Output the (X, Y) coordinate of the center of the cell containing the given text.  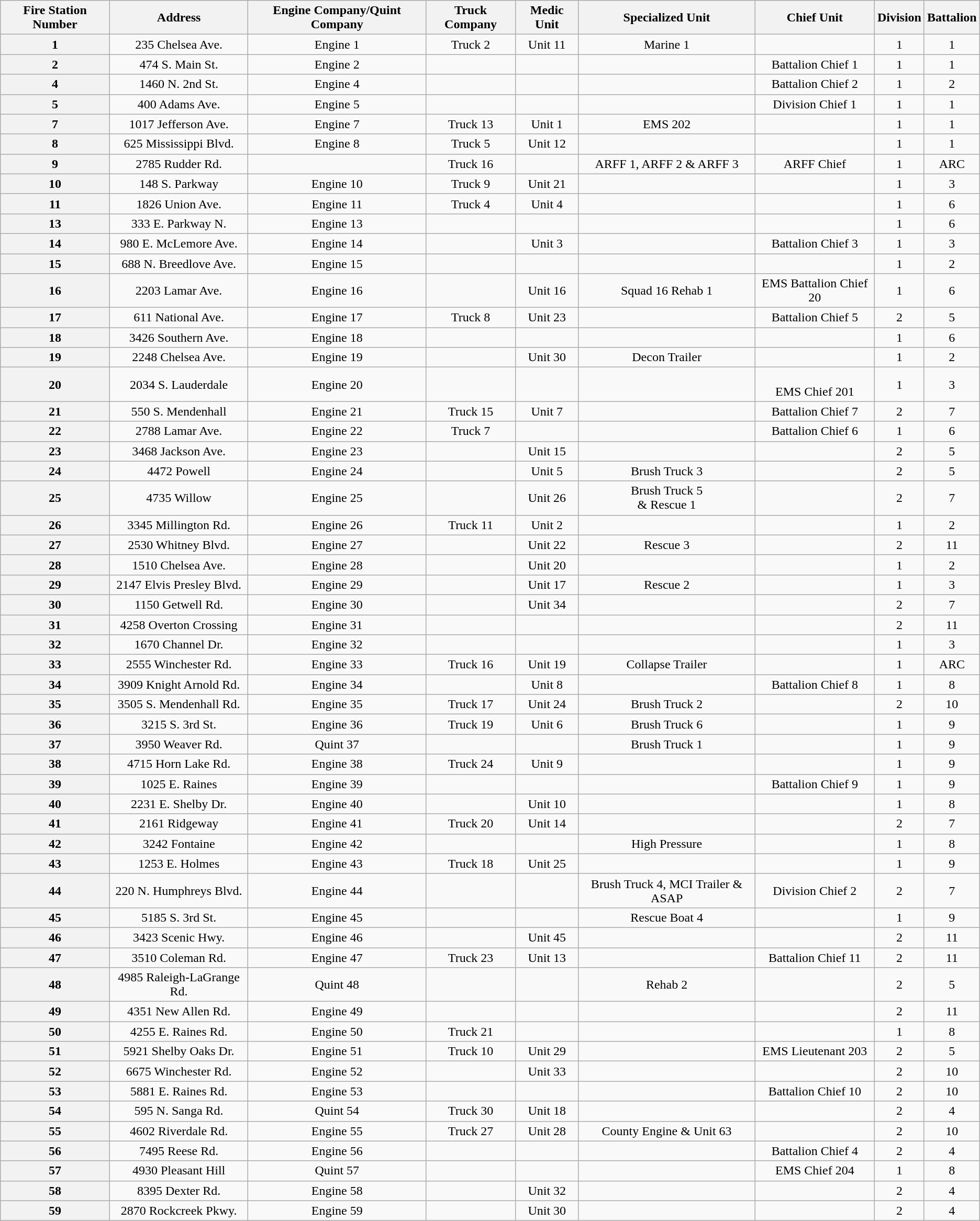
48 (55, 985)
4255 E. Raines Rd. (179, 1032)
1510 Chelsea Ave. (179, 565)
Unit 19 (547, 665)
Engine 35 (337, 704)
474 S. Main St. (179, 64)
45 (55, 917)
38 (55, 764)
Engine 34 (337, 685)
Unit 16 (547, 291)
1826 Union Ave. (179, 204)
400 Adams Ave. (179, 104)
41 (55, 824)
Quint 57 (337, 1171)
5185 S. 3rd St. (179, 917)
20 (55, 384)
Engine 15 (337, 263)
1253 E. Holmes (179, 864)
40 (55, 804)
Unit 17 (547, 585)
1017 Jefferson Ave. (179, 124)
Engine 49 (337, 1012)
Engine 42 (337, 844)
Brush Truck 6 (667, 724)
27 (55, 545)
Engine 59 (337, 1211)
Truck 30 (471, 1111)
Unit 14 (547, 824)
Unit 34 (547, 604)
58 (55, 1191)
Battalion Chief 7 (815, 411)
3505 S. Mendenhall Rd. (179, 704)
Engine 14 (337, 243)
Unit 15 (547, 451)
EMS Battalion Chief 20 (815, 291)
56 (55, 1151)
Engine 1 (337, 44)
4735 Willow (179, 498)
ARFF 1, ARFF 2 & ARFF 3 (667, 164)
Unit 33 (547, 1071)
Battalion Chief 4 (815, 1151)
57 (55, 1171)
Unit 1 (547, 124)
51 (55, 1051)
Engine 50 (337, 1032)
59 (55, 1211)
Truck 18 (471, 864)
Engine 38 (337, 764)
Medic Unit (547, 18)
High Pressure (667, 844)
Truck 4 (471, 204)
Address (179, 18)
Truck 5 (471, 144)
Engine 31 (337, 624)
49 (55, 1012)
4985 Raleigh-LaGrange Rd. (179, 985)
Unit 2 (547, 525)
3426 Southern Ave. (179, 338)
Engine 43 (337, 864)
Engine 5 (337, 104)
53 (55, 1091)
Truck 20 (471, 824)
EMS Lieutenant 203 (815, 1051)
2203 Lamar Ave. (179, 291)
Quint 54 (337, 1111)
Battalion Chief 9 (815, 784)
22 (55, 431)
Truck 24 (471, 764)
3345 Millington Rd. (179, 525)
Truck 19 (471, 724)
Truck 7 (471, 431)
34 (55, 685)
688 N. Breedlove Ave. (179, 263)
25 (55, 498)
Engine 19 (337, 357)
3215 S. 3rd St. (179, 724)
Engine 56 (337, 1151)
Engine 58 (337, 1191)
Unit 45 (547, 937)
Engine 25 (337, 498)
46 (55, 937)
Truck 13 (471, 124)
29 (55, 585)
Unit 22 (547, 545)
Truck 17 (471, 704)
Engine Company/Quint Company (337, 18)
Division (899, 18)
Brush Truck 5& Rescue 1 (667, 498)
Engine 44 (337, 891)
3510 Coleman Rd. (179, 957)
Battalion Chief 5 (815, 318)
Squad 16 Rehab 1 (667, 291)
23 (55, 451)
1150 Getwell Rd. (179, 604)
Engine 4 (337, 84)
Unit 7 (547, 411)
35 (55, 704)
Engine 24 (337, 471)
Unit 10 (547, 804)
ARFF Chief (815, 164)
14 (55, 243)
Engine 33 (337, 665)
Marine 1 (667, 44)
Engine 52 (337, 1071)
Unit 8 (547, 685)
Unit 29 (547, 1051)
31 (55, 624)
5881 E. Raines Rd. (179, 1091)
Engine 11 (337, 204)
Truck 10 (471, 1051)
Engine 53 (337, 1091)
4930 Pleasant Hill (179, 1171)
Engine 22 (337, 431)
Unit 11 (547, 44)
Truck 21 (471, 1032)
3950 Weaver Rd. (179, 744)
Unit 26 (547, 498)
Unit 12 (547, 144)
Rescue Boat 4 (667, 917)
33 (55, 665)
2785 Rudder Rd. (179, 164)
1025 E. Raines (179, 784)
Rehab 2 (667, 985)
2248 Chelsea Ave. (179, 357)
Rescue 2 (667, 585)
Brush Truck 3 (667, 471)
EMS Chief 204 (815, 1171)
Engine 20 (337, 384)
3909 Knight Arnold Rd. (179, 685)
Unit 28 (547, 1131)
625 Mississippi Blvd. (179, 144)
4351 New Allen Rd. (179, 1012)
50 (55, 1032)
Engine 45 (337, 917)
Unit 21 (547, 184)
Engine 27 (337, 545)
Engine 36 (337, 724)
Engine 28 (337, 565)
37 (55, 744)
Unit 18 (547, 1111)
Truck 2 (471, 44)
Truck 11 (471, 525)
2530 Whitney Blvd. (179, 545)
2555 Winchester Rd. (179, 665)
Engine 10 (337, 184)
55 (55, 1131)
5921 Shelby Oaks Dr. (179, 1051)
Unit 24 (547, 704)
Engine 16 (337, 291)
Unit 5 (547, 471)
2788 Lamar Ave. (179, 431)
Battalion Chief 8 (815, 685)
Quint 48 (337, 985)
2161 Ridgeway (179, 824)
3242 Fontaine (179, 844)
611 National Ave. (179, 318)
Collapse Trailer (667, 665)
595 N. Sanga Rd. (179, 1111)
Unit 32 (547, 1191)
2231 E. Shelby Dr. (179, 804)
Fire Station Number (55, 18)
Engine 39 (337, 784)
2870 Rockcreek Pkwy. (179, 1211)
Decon Trailer (667, 357)
Engine 55 (337, 1131)
32 (55, 645)
2147 Elvis Presley Blvd. (179, 585)
Engine 21 (337, 411)
Truck 23 (471, 957)
Division Chief 1 (815, 104)
24 (55, 471)
Unit 13 (547, 957)
Unit 6 (547, 724)
4602 Riverdale Rd. (179, 1131)
235 Chelsea Ave. (179, 44)
19 (55, 357)
Engine 7 (337, 124)
17 (55, 318)
Unit 25 (547, 864)
Truck 15 (471, 411)
15 (55, 263)
Engine 18 (337, 338)
Battalion Chief 6 (815, 431)
Battalion Chief 10 (815, 1091)
52 (55, 1071)
Chief Unit (815, 18)
3423 Scenic Hwy. (179, 937)
1460 N. 2nd St. (179, 84)
550 S. Mendenhall (179, 411)
County Engine & Unit 63 (667, 1131)
Brush Truck 1 (667, 744)
21 (55, 411)
1670 Channel Dr. (179, 645)
30 (55, 604)
36 (55, 724)
Engine 46 (337, 937)
Engine 51 (337, 1051)
Truck 8 (471, 318)
EMS Chief 201 (815, 384)
Engine 13 (337, 223)
Engine 29 (337, 585)
Engine 17 (337, 318)
4258 Overton Crossing (179, 624)
Engine 8 (337, 144)
Rescue 3 (667, 545)
2034 S. Lauderdale (179, 384)
Truck Company (471, 18)
Unit 20 (547, 565)
Engine 41 (337, 824)
Brush Truck 2 (667, 704)
Truck 9 (471, 184)
Engine 47 (337, 957)
148 S. Parkway (179, 184)
7495 Reese Rd. (179, 1151)
47 (55, 957)
980 E. McLemore Ave. (179, 243)
Unit 23 (547, 318)
28 (55, 565)
Engine 26 (337, 525)
3468 Jackson Ave. (179, 451)
54 (55, 1111)
16 (55, 291)
Battalion (952, 18)
Quint 37 (337, 744)
Unit 3 (547, 243)
39 (55, 784)
43 (55, 864)
26 (55, 525)
Truck 27 (471, 1131)
4715 Horn Lake Rd. (179, 764)
Unit 4 (547, 204)
Brush Truck 4, MCI Trailer & ASAP (667, 891)
Engine 40 (337, 804)
Battalion Chief 1 (815, 64)
Engine 32 (337, 645)
18 (55, 338)
Engine 2 (337, 64)
42 (55, 844)
Battalion Chief 2 (815, 84)
13 (55, 223)
333 E. Parkway N. (179, 223)
Engine 23 (337, 451)
EMS 202 (667, 124)
Unit 9 (547, 764)
8395 Dexter Rd. (179, 1191)
Engine 30 (337, 604)
Battalion Chief 3 (815, 243)
Specialized Unit (667, 18)
4472 Powell (179, 471)
Division Chief 2 (815, 891)
220 N. Humphreys Blvd. (179, 891)
44 (55, 891)
Battalion Chief 11 (815, 957)
6675 Winchester Rd. (179, 1071)
